Output the (X, Y) coordinate of the center of the cell containing the given text.  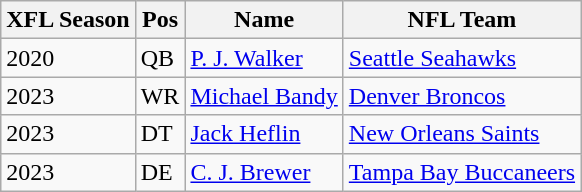
Tampa Bay Buccaneers (462, 172)
Jack Heflin (264, 134)
DT (160, 134)
Name (264, 20)
C. J. Brewer (264, 172)
Seattle Seahawks (462, 58)
P. J. Walker (264, 58)
2020 (68, 58)
Denver Broncos (462, 96)
Michael Bandy (264, 96)
NFL Team (462, 20)
XFL Season (68, 20)
New Orleans Saints (462, 134)
WR (160, 96)
DE (160, 172)
Pos (160, 20)
QB (160, 58)
